From the cell containing the given text, extract its center point as (x, y) coordinate. 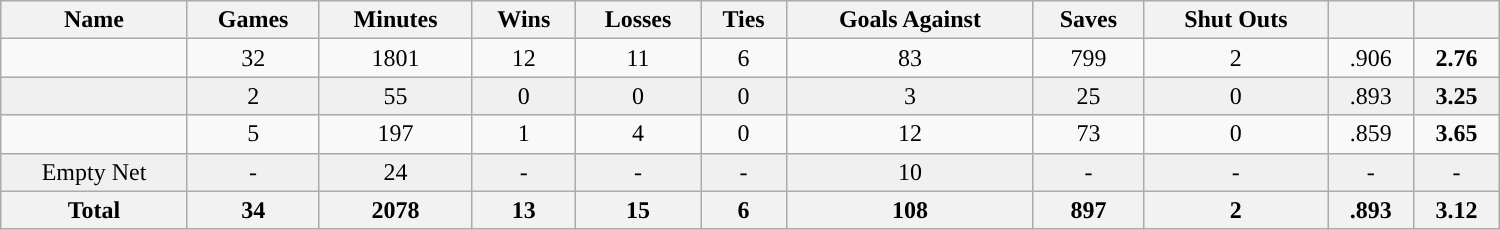
799 (1088, 58)
3.12 (1457, 210)
897 (1088, 210)
3.25 (1457, 96)
Total (94, 210)
Games (253, 20)
25 (1088, 96)
Goals Against (910, 20)
73 (1088, 134)
3 (910, 96)
1801 (396, 58)
83 (910, 58)
2078 (396, 210)
3.65 (1457, 134)
.906 (1371, 58)
Name (94, 20)
Wins (524, 20)
24 (396, 172)
1 (524, 134)
10 (910, 172)
.859 (1371, 134)
2.76 (1457, 58)
Ties (744, 20)
197 (396, 134)
108 (910, 210)
34 (253, 210)
5 (253, 134)
55 (396, 96)
Losses (638, 20)
Saves (1088, 20)
15 (638, 210)
11 (638, 58)
4 (638, 134)
Empty Net (94, 172)
Shut Outs (1236, 20)
13 (524, 210)
Minutes (396, 20)
32 (253, 58)
